For the text-containing cell, return its midpoint in [X, Y] coordinate format. 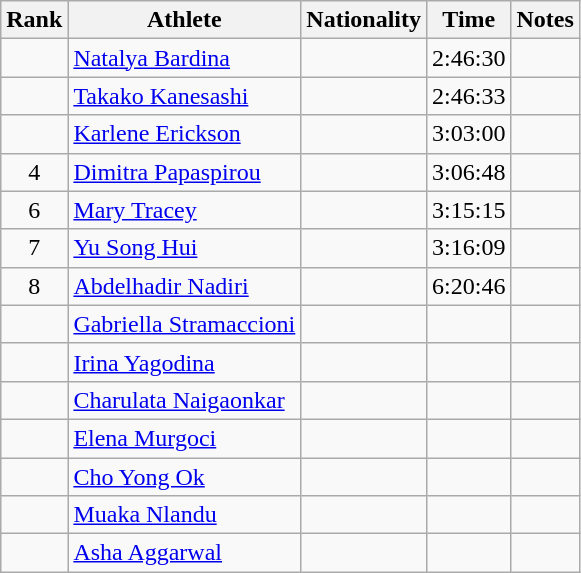
Muaka Nlandu [184, 515]
6 [34, 210]
Asha Aggarwal [184, 553]
Mary Tracey [184, 210]
Nationality [364, 20]
Time [469, 20]
Takako Kanesashi [184, 96]
3:06:48 [469, 172]
Karlene Erickson [184, 134]
Yu Song Hui [184, 248]
Natalya Bardina [184, 58]
Charulata Naigaonkar [184, 400]
Rank [34, 20]
3:15:15 [469, 210]
Athlete [184, 20]
2:46:30 [469, 58]
Abdelhadir Nadiri [184, 286]
Elena Murgoci [184, 438]
Notes [545, 20]
7 [34, 248]
3:16:09 [469, 248]
4 [34, 172]
6:20:46 [469, 286]
Cho Yong Ok [184, 477]
2:46:33 [469, 96]
Gabriella Stramaccioni [184, 324]
Dimitra Papaspirou [184, 172]
Irina Yagodina [184, 362]
3:03:00 [469, 134]
8 [34, 286]
